Locate the cell with the specified text and output its [X, Y] center coordinate. 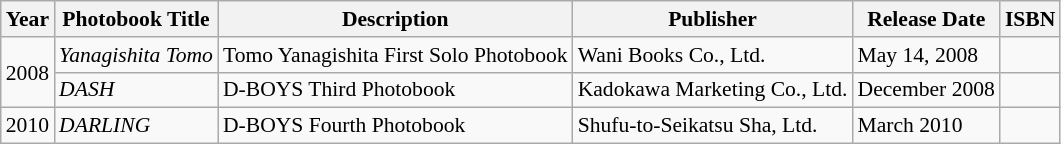
Photobook Title [136, 19]
Publisher [713, 19]
DARLING [136, 126]
May 14, 2008 [926, 55]
2008 [28, 72]
Description [396, 19]
Yanagishita Tomo [136, 55]
Tomo Yanagishita First Solo Photobook [396, 55]
Year [28, 19]
DASH [136, 90]
ISBN [1030, 19]
2010 [28, 126]
D-BOYS Fourth Photobook [396, 126]
Shufu-to-Seikatsu Sha, Ltd. [713, 126]
Wani Books Co., Ltd. [713, 55]
D-BOYS Third Photobook [396, 90]
Kadokawa Marketing Co., Ltd. [713, 90]
March 2010 [926, 126]
December 2008 [926, 90]
Release Date [926, 19]
